Extract the (X, Y) coordinate from the center of the cell holding the provided text.  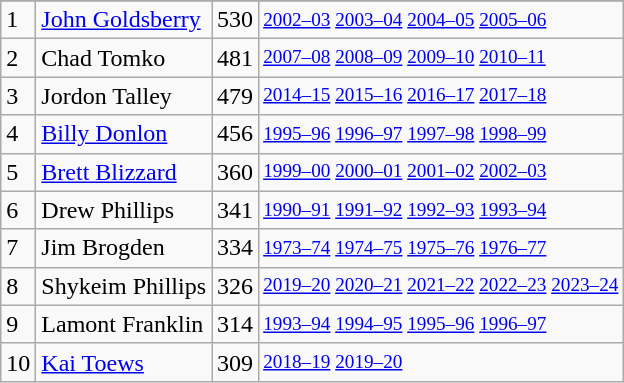
360 (236, 172)
7 (18, 248)
Kai Toews (124, 362)
314 (236, 324)
Billy Donlon (124, 134)
8 (18, 286)
1973–74 1974–75 1975–76 1976–77 (441, 248)
1993–94 1994–95 1995–96 1996–97 (441, 324)
Lamont Franklin (124, 324)
1990–91 1991–92 1992–93 1993–94 (441, 210)
10 (18, 362)
334 (236, 248)
326 (236, 286)
309 (236, 362)
530 (236, 20)
2018–19 2019–20 (441, 362)
341 (236, 210)
2014–15 2015–16 2016–17 2017–18 (441, 96)
5 (18, 172)
2019–20 2020–21 2021–22 2022–23 2023–24 (441, 286)
Jordon Talley (124, 96)
1995–96 1996–97 1997–98 1998–99 (441, 134)
9 (18, 324)
4 (18, 134)
1999–00 2000–01 2001–02 2002–03 (441, 172)
2007–08 2008–09 2009–10 2010–11 (441, 58)
479 (236, 96)
Chad Tomko (124, 58)
2 (18, 58)
Drew Phillips (124, 210)
2002–03 2003–04 2004–05 2005–06 (441, 20)
John Goldsberry (124, 20)
456 (236, 134)
Shykeim Phillips (124, 286)
481 (236, 58)
1 (18, 20)
Brett Blizzard (124, 172)
3 (18, 96)
6 (18, 210)
Jim Brogden (124, 248)
